Search for the cell housing the specified text and yield its (X, Y) center coordinate. 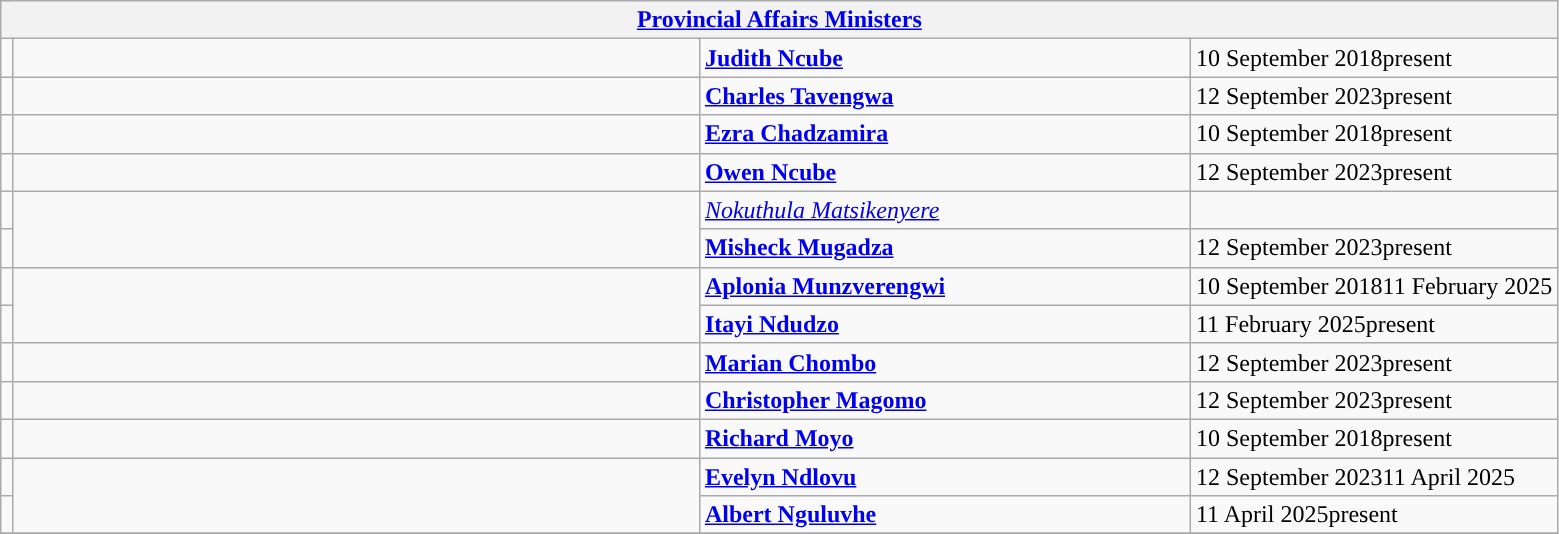
Nokuthula Matsikenyere (944, 210)
Owen Ncube (944, 172)
11 April 2025present (1374, 515)
Albert Nguluvhe (944, 515)
Itayi Ndudzo (944, 324)
11 February 2025present (1374, 324)
Christopher Magomo (944, 400)
12 September 202311 April 2025 (1374, 477)
Ezra Chadzamira (944, 134)
Judith Ncube (944, 58)
10 September 201811 February 2025 (1374, 286)
Aplonia Munzverengwi (944, 286)
Misheck Mugadza (944, 248)
Evelyn Ndlovu (944, 477)
Richard Moyo (944, 438)
Charles Tavengwa (944, 96)
Marian Chombo (944, 362)
Provincial Affairs Ministers (780, 20)
